From the cell containing the given text, extract its center point as [X, Y] coordinate. 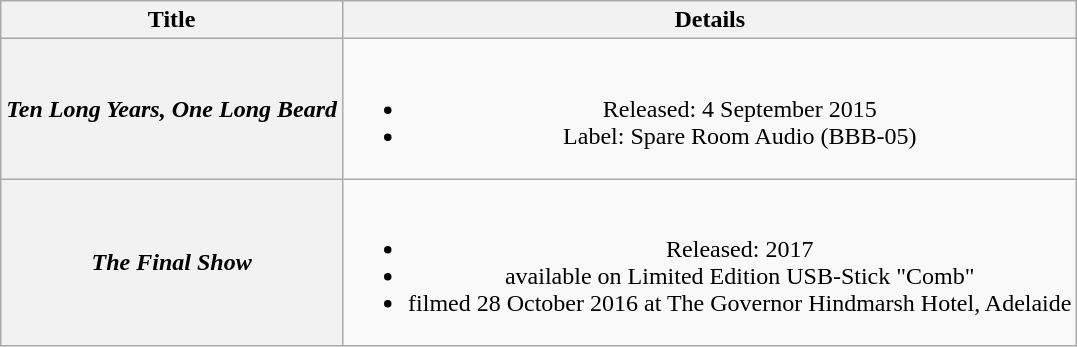
Title [172, 20]
The Final Show [172, 262]
Released: 2017available on Limited Edition USB-Stick "Comb"filmed 28 October 2016 at The Governor Hindmarsh Hotel, Adelaide [710, 262]
Details [710, 20]
Ten Long Years, One Long Beard [172, 109]
Released: 4 September 2015Label: Spare Room Audio (BBB-05) [710, 109]
